Search for the cell housing the specified text and yield its [x, y] center coordinate. 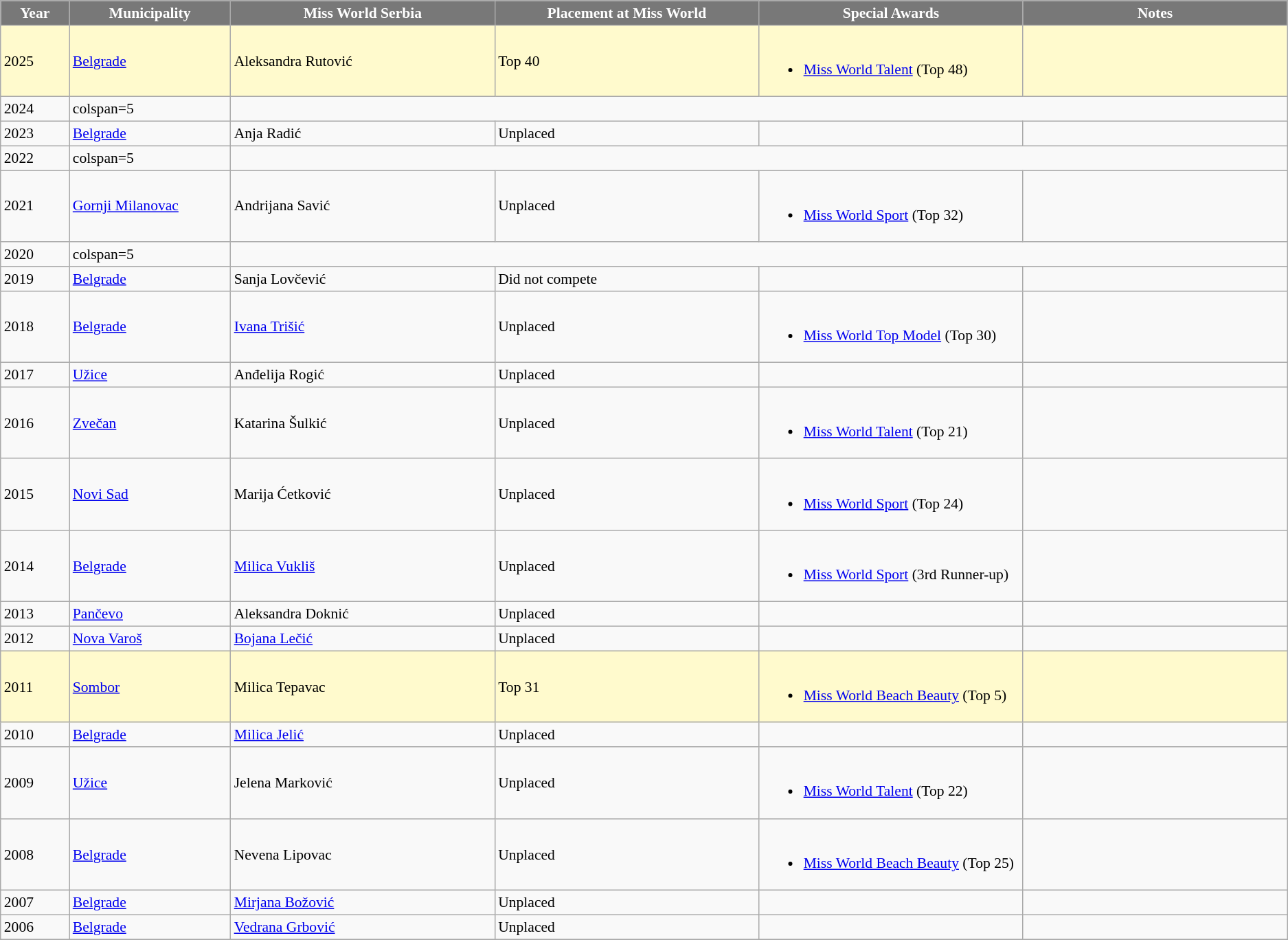
Miss World Beach Beauty (Top 25) [892, 855]
Top 40 [626, 61]
2017 [35, 375]
Notes [1155, 13]
Anđelija Rogić [363, 375]
Municipality [150, 13]
Ivana Trišić [363, 326]
Milica Vukliš [363, 566]
2024 [35, 109]
Milica Tepavac [363, 687]
2023 [35, 134]
Miss World Sport (Top 24) [892, 495]
Miss World Beach Beauty (Top 5) [892, 687]
2016 [35, 423]
Miss World Talent (Top 48) [892, 61]
Did not compete [626, 279]
Marija Ćetković [363, 495]
Nova Varoš [150, 639]
Sombor [150, 687]
Andrijana Savić [363, 206]
2019 [35, 279]
Bojana Lečić [363, 639]
2012 [35, 639]
2011 [35, 687]
Jelena Marković [363, 783]
2018 [35, 326]
Placement at Miss World [626, 13]
2025 [35, 61]
Miss World Sport (Top 32) [892, 206]
Year [35, 13]
Anja Radić [363, 134]
2009 [35, 783]
Nevena Lipovac [363, 855]
Sanja Lovčević [363, 279]
Miss World Talent (Top 22) [892, 783]
2020 [35, 254]
Gornji Milanovac [150, 206]
Miss World Top Model (Top 30) [892, 326]
Special Awards [892, 13]
2022 [35, 158]
Miss World Sport (3rd Runner-up) [892, 566]
Miss World Talent (Top 21) [892, 423]
Novi Sad [150, 495]
2015 [35, 495]
Zvečan [150, 423]
2007 [35, 903]
2008 [35, 855]
Milica Jelić [363, 735]
Miss World Serbia [363, 13]
2010 [35, 735]
Pančevo [150, 614]
Vedrana Grbović [363, 928]
Aleksandra Rutović [363, 61]
Mirjana Božović [363, 903]
2021 [35, 206]
2014 [35, 566]
Katarina Šulkić [363, 423]
Top 31 [626, 687]
2006 [35, 928]
Aleksandra Doknić [363, 614]
2013 [35, 614]
